Pinpoint the cell where the given text exists, returning its [X, Y] midpoint coordinate. 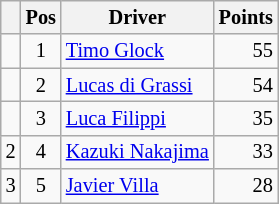
54 [246, 85]
Luca Filippi [138, 118]
4 [41, 152]
Driver [138, 17]
Lucas di Grassi [138, 85]
55 [246, 51]
5 [41, 186]
Timo Glock [138, 51]
Points [246, 17]
35 [246, 118]
1 [41, 51]
Pos [41, 17]
Kazuki Nakajima [138, 152]
28 [246, 186]
Javier Villa [138, 186]
33 [246, 152]
